Extract the [X, Y] coordinate from the center of the cell holding the provided text.  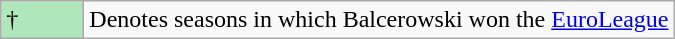
† [42, 20]
Denotes seasons in which Balcerowski won the EuroLeague [379, 20]
